From the cell containing the given text, extract its center point as (X, Y) coordinate. 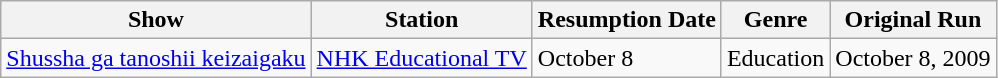
October 8 (626, 58)
Resumption Date (626, 20)
Station (422, 20)
Education (775, 58)
Show (156, 20)
Original Run (913, 20)
Shussha ga tanoshii keizaigaku (156, 58)
October 8, 2009 (913, 58)
NHK Educational TV (422, 58)
Genre (775, 20)
